Return the (X, Y) coordinate for the center point of the cell that contains the specified text.  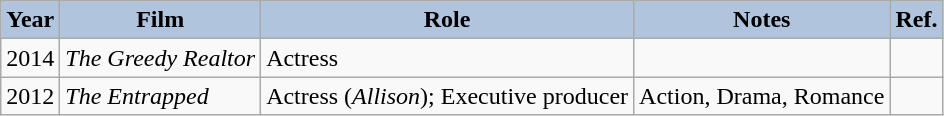
Ref. (916, 20)
Role (448, 20)
Actress (448, 58)
Action, Drama, Romance (762, 96)
The Entrapped (160, 96)
2012 (30, 96)
Notes (762, 20)
Film (160, 20)
The Greedy Realtor (160, 58)
2014 (30, 58)
Actress (Allison); Executive producer (448, 96)
Year (30, 20)
